Detect which cell encompasses the target text, then output its (X, Y) center coordinate. 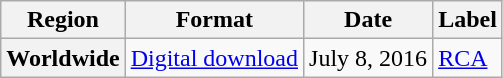
Worldwide (63, 58)
Digital download (214, 58)
RCA (468, 58)
July 8, 2016 (368, 58)
Date (368, 20)
Label (468, 20)
Region (63, 20)
Format (214, 20)
